Provide the (X, Y) coordinate of the cell's center where the given text is located.  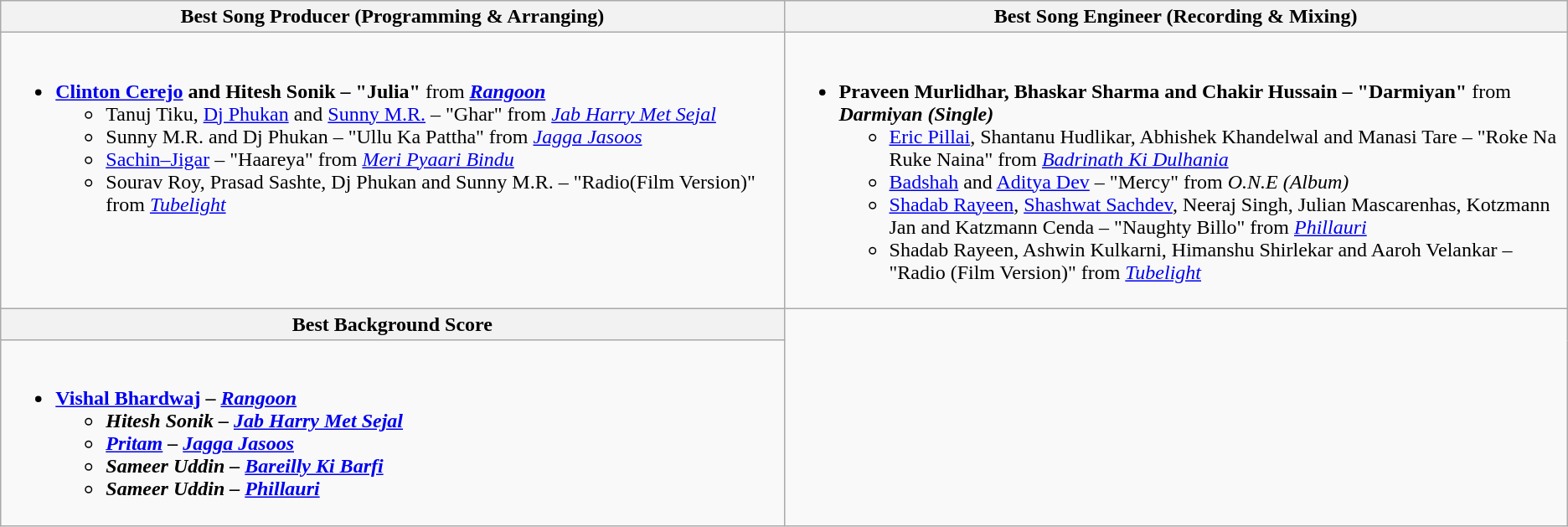
Best Song Producer (Programming & Arranging) (392, 17)
Vishal Bhardwaj – RangoonHitesh Sonik – Jab Harry Met SejalPritam – Jagga JasoosSameer Uddin – Bareilly Ki BarfiSameer Uddin – Phillauri (392, 432)
Best Background Score (392, 324)
Best Song Engineer (Recording & Mixing) (1176, 17)
